Extract the [X, Y] coordinate from the center of the cell holding the provided text.  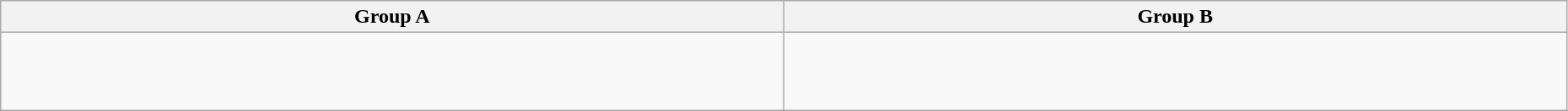
Group B [1175, 17]
Group A [392, 17]
